Pinpoint the cell where the given text exists, returning its (X, Y) midpoint coordinate. 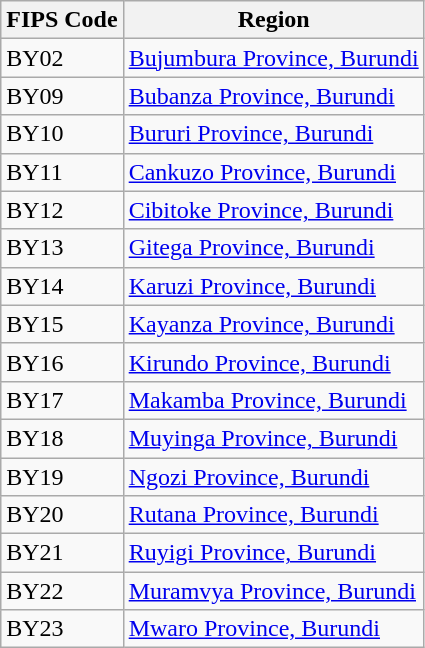
Kayanza Province, Burundi (274, 324)
Region (274, 20)
Ngozi Province, Burundi (274, 477)
BY12 (62, 210)
Mwaro Province, Burundi (274, 629)
Gitega Province, Burundi (274, 248)
BY15 (62, 324)
BY22 (62, 591)
Karuzi Province, Burundi (274, 286)
Bujumbura Province, Burundi (274, 58)
BY13 (62, 248)
Cankuzo Province, Burundi (274, 172)
BY11 (62, 172)
Cibitoke Province, Burundi (274, 210)
BY09 (62, 96)
Bururi Province, Burundi (274, 134)
BY02 (62, 58)
Kirundo Province, Burundi (274, 362)
BY21 (62, 553)
FIPS Code (62, 20)
BY10 (62, 134)
BY20 (62, 515)
BY17 (62, 400)
Rutana Province, Burundi (274, 515)
Bubanza Province, Burundi (274, 96)
Muramvya Province, Burundi (274, 591)
Makamba Province, Burundi (274, 400)
BY23 (62, 629)
BY18 (62, 438)
BY19 (62, 477)
Muyinga Province, Burundi (274, 438)
Ruyigi Province, Burundi (274, 553)
BY14 (62, 286)
BY16 (62, 362)
